Determine the (X, Y) coordinate at the center of the cell enclosing the given text.  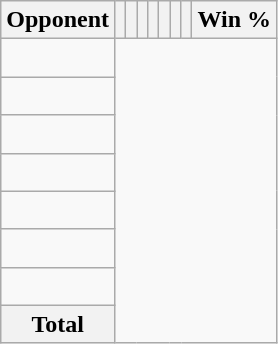
Opponent (58, 20)
Total (58, 324)
Win % (234, 20)
